Search for the cell housing the specified text and yield its [x, y] center coordinate. 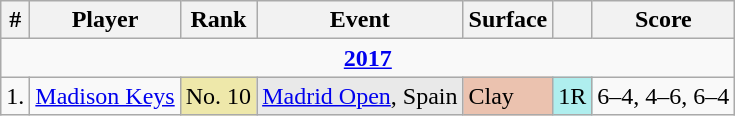
Madrid Open, Spain [360, 96]
Madison Keys [105, 96]
2017 [368, 58]
6–4, 4–6, 6–4 [664, 96]
Event [360, 20]
# [16, 20]
Rank [218, 20]
Surface [508, 20]
No. 10 [218, 96]
Player [105, 20]
Clay [508, 96]
1R [572, 96]
Score [664, 20]
1. [16, 96]
